Locate the cell with the specified text and output its (X, Y) center coordinate. 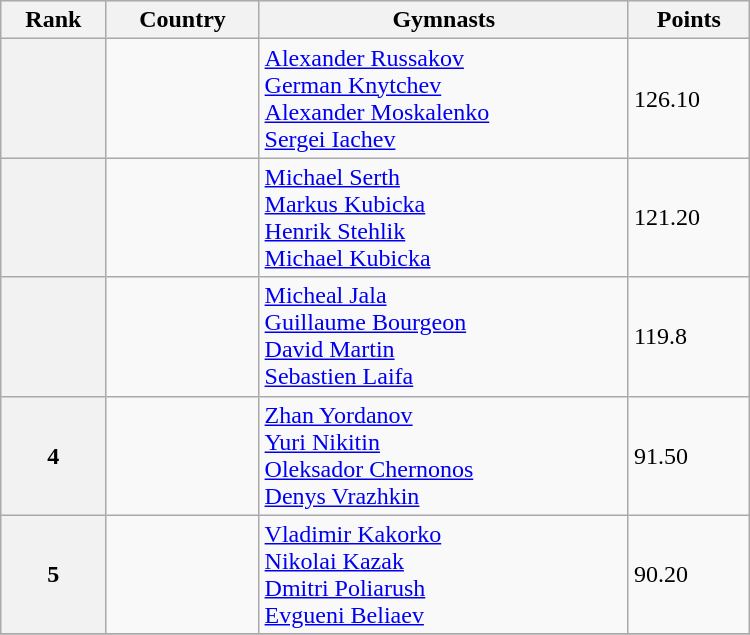
Rank (54, 20)
Gymnasts (444, 20)
119.8 (688, 336)
Michael Serth Markus Kubicka Henrik Stehlik Michael Kubicka (444, 218)
Zhan Yordanov Yuri Nikitin Oleksador Chernonos Denys Vrazhkin (444, 456)
Micheal Jala Guillaume Bourgeon David Martin Sebastien Laifa (444, 336)
Alexander Russakov German Knytchev Alexander Moskalenko Sergei Iachev (444, 98)
Points (688, 20)
90.20 (688, 574)
5 (54, 574)
91.50 (688, 456)
126.10 (688, 98)
4 (54, 456)
121.20 (688, 218)
Vladimir Kakorko Nikolai Kazak Dmitri Poliarush Evgueni Beliaev (444, 574)
Country (182, 20)
